From the cell containing the given text, extract its center point as [X, Y] coordinate. 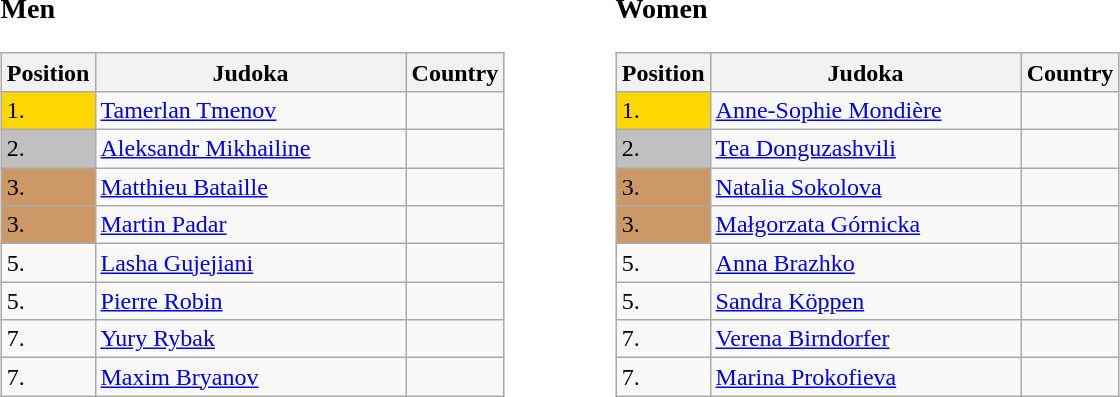
Lasha Gujejiani [250, 263]
Tamerlan Tmenov [250, 110]
Matthieu Bataille [250, 187]
Anna Brazhko [866, 263]
Martin Padar [250, 225]
Natalia Sokolova [866, 187]
Marina Prokofieva [866, 377]
Anne-Sophie Mondière [866, 110]
Pierre Robin [250, 301]
Sandra Köppen [866, 301]
Małgorzata Górnicka [866, 225]
Maxim Bryanov [250, 377]
Tea Donguzashvili [866, 149]
Verena Birndorfer [866, 339]
Aleksandr Mikhailine [250, 149]
Yury Rybak [250, 339]
